Extract the (x, y) coordinate from the center of the cell holding the provided text.  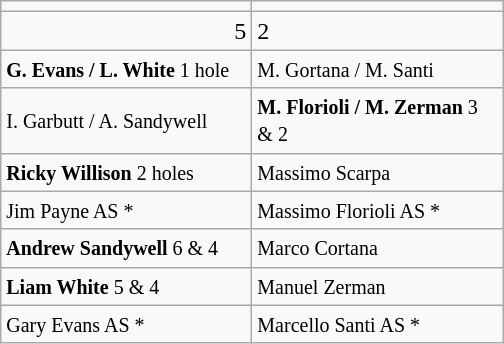
Marcello Santi AS * (378, 324)
M. Gortana / M. Santi (378, 69)
5 (126, 31)
Marco Cortana (378, 248)
Manuel Zerman (378, 286)
M. Florioli / M. Zerman 3 & 2 (378, 120)
2 (378, 31)
G. Evans / L. White 1 hole (126, 69)
I. Garbutt / A. Sandywell (126, 120)
Liam White 5 & 4 (126, 286)
Massimo Scarpa (378, 172)
Andrew Sandywell 6 & 4 (126, 248)
Massimo Florioli AS * (378, 210)
Jim Payne AS * (126, 210)
Gary Evans AS * (126, 324)
Ricky Willison 2 holes (126, 172)
